From the cell containing the given text, extract its center point as (X, Y) coordinate. 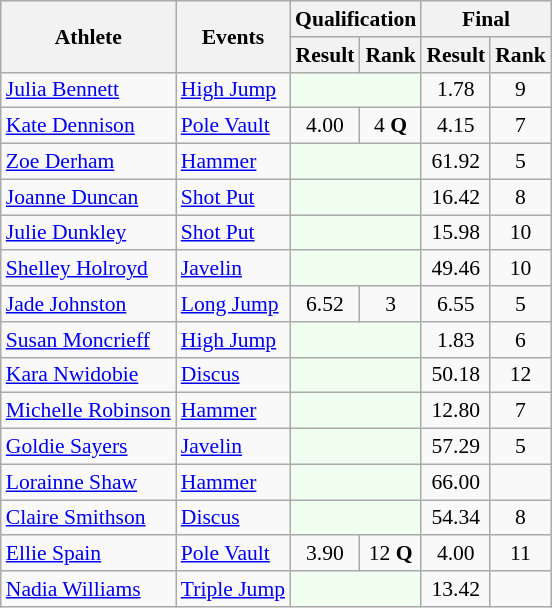
4.15 (456, 126)
Nadia Williams (88, 589)
6 (520, 340)
Julia Bennett (88, 90)
57.29 (456, 447)
12 (520, 375)
4 Q (390, 126)
13.42 (456, 589)
Events (233, 36)
Julie Dunkley (88, 233)
54.34 (456, 518)
Shelley Holroyd (88, 269)
15.98 (456, 233)
Joanne Duncan (88, 197)
Kara Nwidobie (88, 375)
Lorainne Shaw (88, 482)
Kate Dennison (88, 126)
3 (390, 304)
Goldie Sayers (88, 447)
49.46 (456, 269)
12.80 (456, 411)
Claire Smithson (88, 518)
Ellie Spain (88, 554)
Final (486, 19)
Michelle Robinson (88, 411)
Jade Johnston (88, 304)
12 Q (390, 554)
1.78 (456, 90)
3.90 (325, 554)
Susan Moncrieff (88, 340)
6.55 (456, 304)
50.18 (456, 375)
Triple Jump (233, 589)
66.00 (456, 482)
Long Jump (233, 304)
11 (520, 554)
Athlete (88, 36)
16.42 (456, 197)
1.83 (456, 340)
61.92 (456, 162)
6.52 (325, 304)
Zoe Derham (88, 162)
Qualification (356, 19)
9 (520, 90)
